Output the [x, y] coordinate of the center of the cell containing the given text.  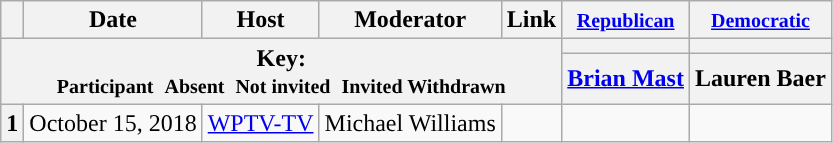
Key: Participant Absent Not invited Invited Withdrawn [282, 72]
October 15, 2018 [113, 123]
Michael Williams [410, 123]
Date [113, 20]
Democratic [760, 20]
Link [531, 20]
Lauren Baer [760, 78]
1 [12, 123]
Moderator [410, 20]
Republican [626, 20]
Brian Mast [626, 78]
Host [260, 20]
WPTV-TV [260, 123]
